Output the [x, y] coordinate of the center of the cell containing the given text.  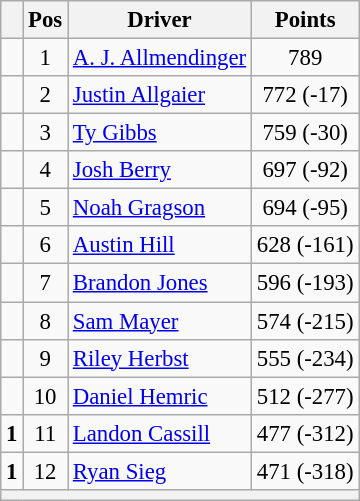
Josh Berry [160, 170]
477 (-312) [304, 433]
Brandon Jones [160, 283]
11 [46, 433]
2 [46, 95]
A. J. Allmendinger [160, 58]
512 (-277) [304, 396]
Ryan Sieg [160, 471]
772 (-17) [304, 95]
Daniel Hemric [160, 396]
Riley Herbst [160, 358]
10 [46, 396]
555 (-234) [304, 358]
3 [46, 133]
4 [46, 170]
Driver [160, 20]
694 (-95) [304, 208]
Justin Allgaier [160, 95]
471 (-318) [304, 471]
697 (-92) [304, 170]
759 (-30) [304, 133]
5 [46, 208]
7 [46, 283]
789 [304, 58]
Pos [46, 20]
6 [46, 245]
Austin Hill [160, 245]
Points [304, 20]
9 [46, 358]
Sam Mayer [160, 321]
574 (-215) [304, 321]
628 (-161) [304, 245]
Ty Gibbs [160, 133]
596 (-193) [304, 283]
Noah Gragson [160, 208]
Landon Cassill [160, 433]
8 [46, 321]
12 [46, 471]
